Find where the given text appears and provide that cell's center as [X, Y] coordinate. 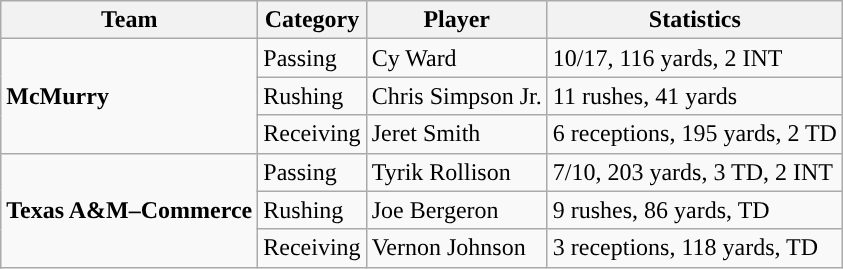
Texas A&M–Commerce [130, 210]
Vernon Johnson [456, 248]
Player [456, 20]
Chris Simpson Jr. [456, 96]
7/10, 203 yards, 3 TD, 2 INT [694, 172]
Cy Ward [456, 58]
11 rushes, 41 yards [694, 96]
6 receptions, 195 yards, 2 TD [694, 134]
Tyrik Rollison [456, 172]
Statistics [694, 20]
Joe Bergeron [456, 210]
Category [312, 20]
9 rushes, 86 yards, TD [694, 210]
Jeret Smith [456, 134]
10/17, 116 yards, 2 INT [694, 58]
McMurry [130, 96]
3 receptions, 118 yards, TD [694, 248]
Team [130, 20]
